Determine the [X, Y] coordinate at the center of the cell enclosing the given text.  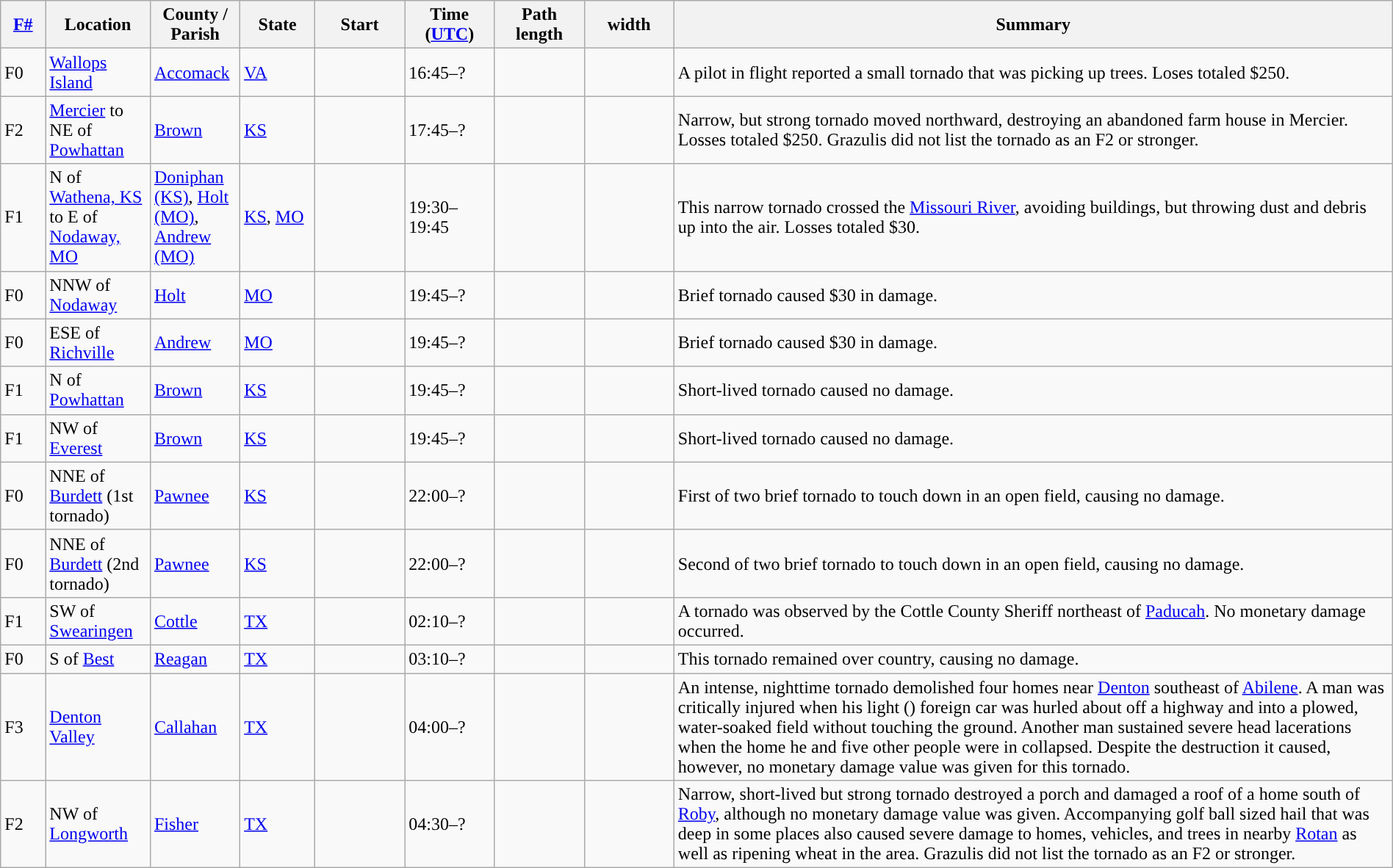
03:10–? [450, 659]
Denton Valley [98, 726]
Reagan [195, 659]
Second of two brief tornado to touch down in an open field, causing no damage. [1033, 563]
02:10–? [450, 621]
Accomack [195, 72]
N of Powhattan [98, 391]
VA [278, 72]
NNE of Burdett (1st tornado) [98, 496]
Location [98, 25]
County / Parish [195, 25]
NNE of Burdett (2nd tornado) [98, 563]
First of two brief tornado to touch down in an open field, causing no damage. [1033, 496]
N of Wathena, KS to E of Nodaway, MO [98, 217]
SW of Swearingen [98, 621]
This narrow tornado crossed the Missouri River, avoiding buildings, but throwing dust and debris up into the air. Losses totaled $30. [1033, 217]
Andrew [195, 342]
Start [359, 25]
Holt [195, 295]
A tornado was observed by the Cottle County Sheriff northeast of Paducah. No monetary damage occurred. [1033, 621]
Wallops Island [98, 72]
State [278, 25]
Time (UTC) [450, 25]
width [629, 25]
F3 [24, 726]
Cottle [195, 621]
16:45–? [450, 72]
Mercier to NE of Powhattan [98, 130]
Path length [539, 25]
NNW of Nodaway [98, 295]
Summary [1033, 25]
NW of Longworth [98, 824]
KS, MO [278, 217]
04:30–? [450, 824]
A pilot in flight reported a small tornado that was picking up trees. Loses totaled $250. [1033, 72]
Doniphan (KS), Holt (MO), Andrew (MO) [195, 217]
S of Best [98, 659]
04:00–? [450, 726]
NW of Everest [98, 438]
Callahan [195, 726]
This tornado remained over country, causing no damage. [1033, 659]
Fisher [195, 824]
17:45–? [450, 130]
ESE of Richville [98, 342]
F# [24, 25]
19:30–19:45 [450, 217]
